Scan for the cell matching the given text and deliver its (x, y) coordinate at center. 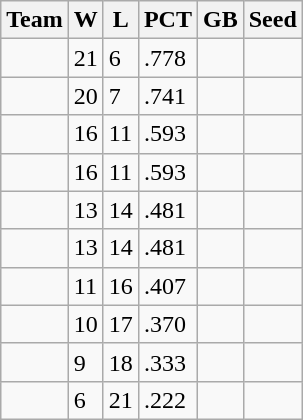
.222 (168, 400)
.370 (168, 324)
.407 (168, 286)
Seed (272, 20)
10 (86, 324)
20 (86, 96)
L (120, 20)
.741 (168, 96)
Team (35, 20)
7 (120, 96)
18 (120, 362)
W (86, 20)
.333 (168, 362)
.778 (168, 58)
PCT (168, 20)
17 (120, 324)
GB (220, 20)
9 (86, 362)
